Detect which cell encompasses the target text, then output its [X, Y] center coordinate. 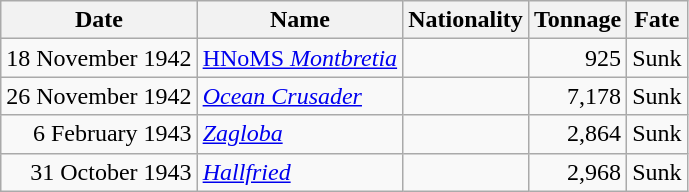
Zagloba [300, 134]
2,968 [577, 172]
Hallfried [300, 172]
Tonnage [577, 20]
6 February 1943 [99, 134]
31 October 1943 [99, 172]
HNoMS Montbretia [300, 58]
2,864 [577, 134]
7,178 [577, 96]
Ocean Crusader [300, 96]
26 November 1942 [99, 96]
Fate [657, 20]
925 [577, 58]
18 November 1942 [99, 58]
Nationality [466, 20]
Name [300, 20]
Date [99, 20]
